Search for the cell housing the specified text and yield its (X, Y) center coordinate. 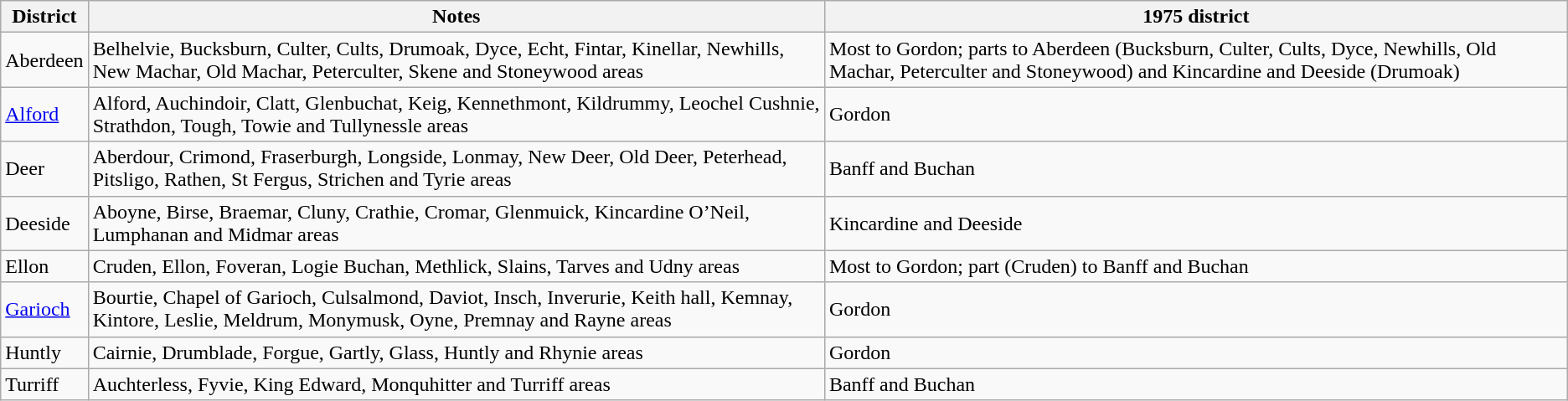
Cairnie, Drumblade, Forgue, Gartly, Glass, Huntly and Rhynie areas (456, 352)
District (44, 17)
Deeside (44, 223)
Alford, Auchindoir, Clatt, Glenbuchat, Keig, Kennethmont, Kildrummy, Leochel Cushnie, Strathdon, Tough, Towie and Tullynessle areas (456, 114)
Alford (44, 114)
1975 district (1196, 17)
Aboyne, Birse, Braemar, Cluny, Crathie, Cromar, Glenmuick, Kincardine O’Neil, Lumphanan and Midmar areas (456, 223)
Most to Gordon; part (Cruden) to Banff and Buchan (1196, 266)
Auchterless, Fyvie, King Edward, Monquhitter and Turriff areas (456, 384)
Belhelvie, Bucksburn, Culter, Cults, Drumoak, Dyce, Echt, Fintar, Kinellar, Newhills, New Machar, Old Machar, Peterculter, Skene and Stoneywood areas (456, 60)
Cruden, Ellon, Foveran, Logie Buchan, Methlick, Slains, Tarves and Udny areas (456, 266)
Garioch (44, 310)
Kincardine and Deeside (1196, 223)
Aberdour, Crimond, Fraserburgh, Longside, Lonmay, New Deer, Old Deer, Peterhead, Pitsligo, Rathen, St Fergus, Strichen and Tyrie areas (456, 169)
Notes (456, 17)
Turriff (44, 384)
Deer (44, 169)
Huntly (44, 352)
Aberdeen (44, 60)
Ellon (44, 266)
